Detect which cell encompasses the target text, then output its (X, Y) center coordinate. 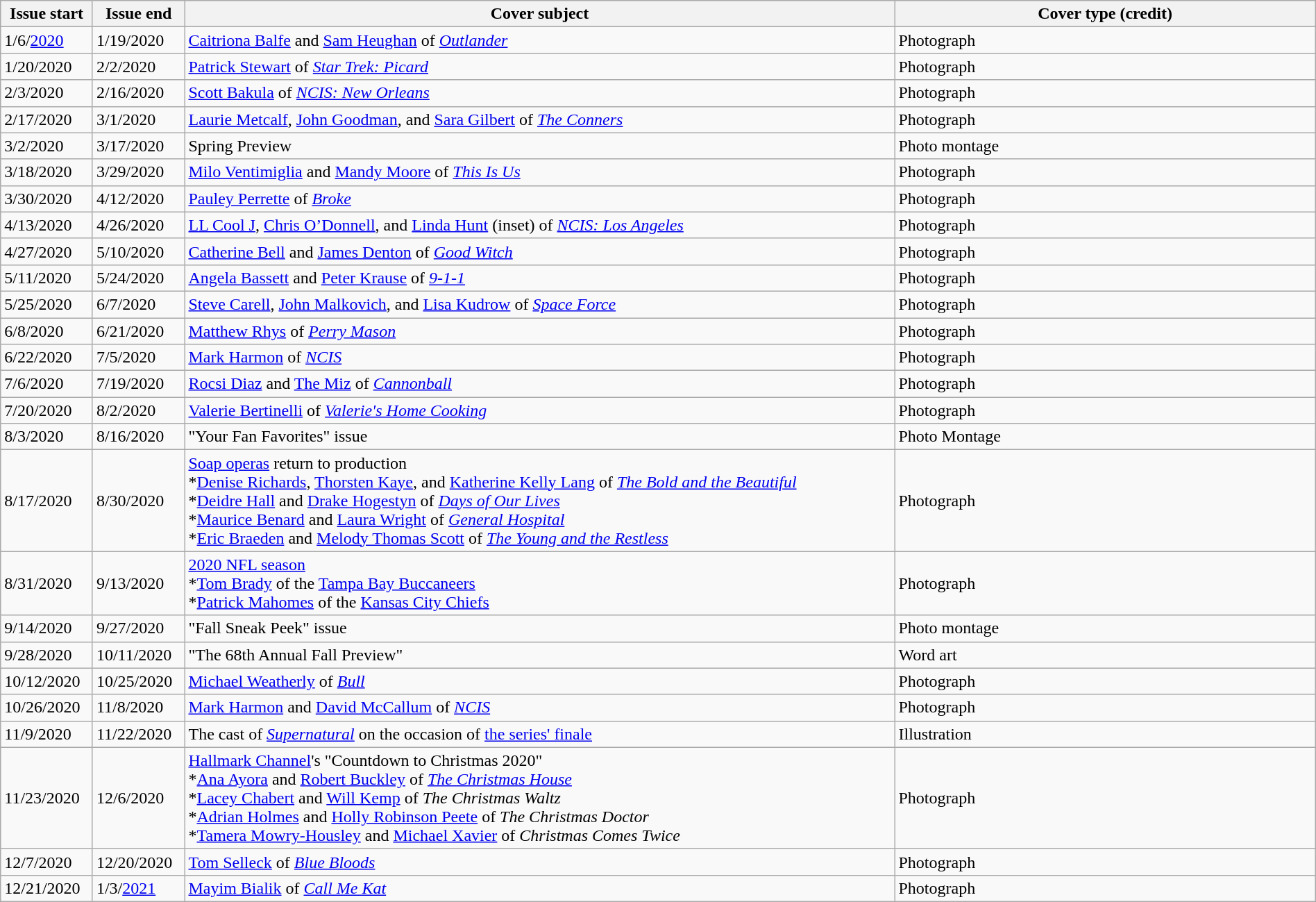
7/20/2020 (47, 410)
Spring Preview (540, 146)
8/2/2020 (139, 410)
Milo Ventimiglia and Mandy Moore of This Is Us (540, 172)
6/21/2020 (139, 331)
1/3/2021 (139, 888)
10/12/2020 (47, 681)
8/17/2020 (47, 501)
1/19/2020 (139, 40)
Issue end (139, 14)
Cover type (credit) (1105, 14)
"Fall Sneak Peek" issue (540, 628)
Cover subject (540, 14)
4/12/2020 (139, 199)
8/3/2020 (47, 437)
4/26/2020 (139, 225)
9/27/2020 (139, 628)
Patrick Stewart of Star Trek: Picard (540, 67)
Steve Carell, John Malkovich, and Lisa Kudrow of Space Force (540, 304)
2/16/2020 (139, 93)
12/7/2020 (47, 862)
LL Cool J, Chris O’Donnell, and Linda Hunt (inset) of NCIS: Los Angeles (540, 225)
Michael Weatherly of Bull (540, 681)
3/2/2020 (47, 146)
4/27/2020 (47, 251)
5/11/2020 (47, 278)
5/10/2020 (139, 251)
3/29/2020 (139, 172)
9/28/2020 (47, 655)
3/30/2020 (47, 199)
Angela Bassett and Peter Krause of 9-1-1 (540, 278)
1/6/2020 (47, 40)
2/17/2020 (47, 119)
Issue start (47, 14)
Catherine Bell and James Denton of Good Witch (540, 251)
12/20/2020 (139, 862)
8/30/2020 (139, 501)
3/1/2020 (139, 119)
12/6/2020 (139, 798)
4/13/2020 (47, 225)
Pauley Perrette of Broke (540, 199)
The cast of Supernatural on the occasion of the series' finale (540, 734)
Word art (1105, 655)
2/3/2020 (47, 93)
10/25/2020 (139, 681)
1/20/2020 (47, 67)
2/2/2020 (139, 67)
2020 NFL season *Tom Brady of the Tampa Bay Buccaneers*Patrick Mahomes of the Kansas City Chiefs (540, 583)
5/24/2020 (139, 278)
Laurie Metcalf, John Goodman, and Sara Gilbert of The Conners (540, 119)
11/8/2020 (139, 708)
"Your Fan Favorites" issue (540, 437)
11/22/2020 (139, 734)
Matthew Rhys of Perry Mason (540, 331)
3/17/2020 (139, 146)
9/13/2020 (139, 583)
6/7/2020 (139, 304)
Illustration (1105, 734)
Photo Montage (1105, 437)
11/9/2020 (47, 734)
3/18/2020 (47, 172)
11/23/2020 (47, 798)
Mayim Bialik of Call Me Kat (540, 888)
Mark Harmon of NCIS (540, 358)
Mark Harmon and David McCallum of NCIS (540, 708)
Valerie Bertinelli of Valerie's Home Cooking (540, 410)
Scott Bakula of NCIS: New Orleans (540, 93)
Tom Selleck of Blue Bloods (540, 862)
8/31/2020 (47, 583)
6/8/2020 (47, 331)
"The 68th Annual Fall Preview" (540, 655)
Rocsi Diaz and The Miz of Cannonball (540, 384)
10/11/2020 (139, 655)
7/5/2020 (139, 358)
8/16/2020 (139, 437)
6/22/2020 (47, 358)
9/14/2020 (47, 628)
10/26/2020 (47, 708)
12/21/2020 (47, 888)
Caitriona Balfe and Sam Heughan of Outlander (540, 40)
5/25/2020 (47, 304)
7/19/2020 (139, 384)
7/6/2020 (47, 384)
